Return (x, y) of the center of cell containing provided text 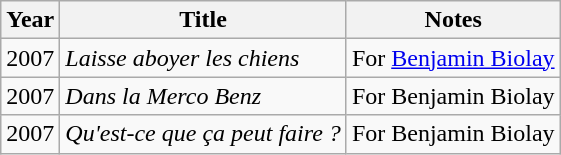
Notes (453, 20)
Qu'est-ce que ça peut faire ? (204, 134)
Year (30, 20)
Laisse aboyer les chiens (204, 58)
Title (204, 20)
Dans la Merco Benz (204, 96)
